Detect which cell encompasses the target text, then output its (X, Y) center coordinate. 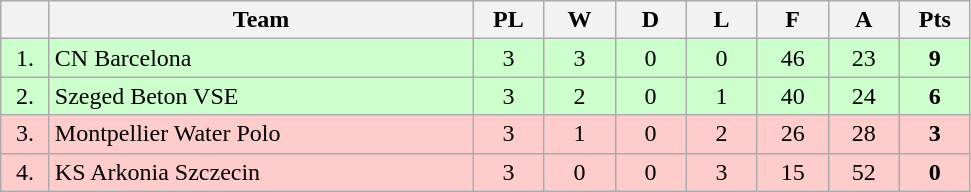
Team (261, 20)
23 (864, 58)
CN Barcelona (261, 58)
1. (26, 58)
15 (792, 172)
4. (26, 172)
46 (792, 58)
W (580, 20)
6 (934, 96)
24 (864, 96)
F (792, 20)
D (650, 20)
3. (26, 134)
52 (864, 172)
2. (26, 96)
40 (792, 96)
A (864, 20)
Pts (934, 20)
26 (792, 134)
L (722, 20)
9 (934, 58)
KS Arkonia Szczecin (261, 172)
PL (508, 20)
28 (864, 134)
Szeged Beton VSE (261, 96)
Montpellier Water Polo (261, 134)
